Identify which cell holds the provided text, then report its (x, y) central coordinate. 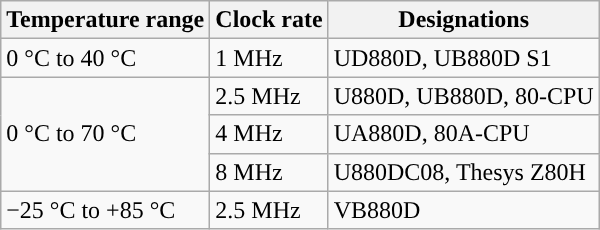
Designations (464, 20)
4 MHz (269, 134)
8 MHz (269, 172)
U880DC08, Thesys Z80H (464, 172)
UA880D, 80A-CPU (464, 134)
0 °C to 70 °C (106, 134)
Temperature range (106, 20)
1 MHz (269, 58)
Clock rate (269, 20)
−25 °C to +85 °C (106, 210)
U880D, UB880D, 80-CPU (464, 96)
UD880D, UB880D S1 (464, 58)
VB880D (464, 210)
0 °C to 40 °C (106, 58)
